Capture the cell that displays the provided text and extract its [x, y] central coordinate. 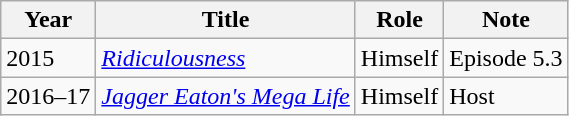
2015 [48, 58]
2016–17 [48, 96]
Ridiculousness [226, 58]
Title [226, 20]
Note [506, 20]
Year [48, 20]
Episode 5.3 [506, 58]
Jagger Eaton's Mega Life [226, 96]
Host [506, 96]
Role [399, 20]
